Identify which cell holds the provided text, then report its [x, y] central coordinate. 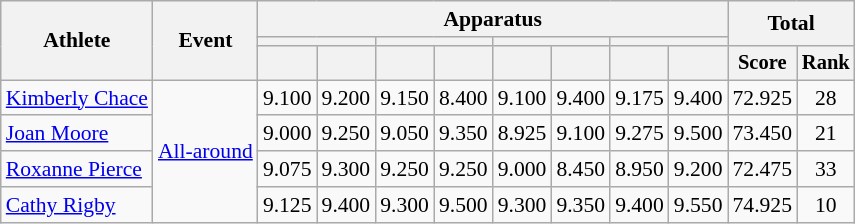
9.075 [288, 169]
Kimberly Chace [77, 98]
Total [792, 24]
Joan Moore [77, 134]
8.400 [464, 98]
72.475 [762, 169]
Rank [826, 63]
9.150 [404, 98]
9.125 [288, 205]
9.050 [404, 134]
Score [762, 63]
Cathy Rigby [77, 205]
73.450 [762, 134]
10 [826, 205]
74.925 [762, 205]
8.925 [522, 134]
21 [826, 134]
Apparatus [493, 19]
All-around [206, 151]
Athlete [77, 40]
9.175 [640, 98]
8.950 [640, 169]
Event [206, 40]
8.450 [580, 169]
28 [826, 98]
72.925 [762, 98]
Roxanne Pierce [77, 169]
9.550 [698, 205]
9.275 [640, 134]
33 [826, 169]
